From the cell containing the given text, extract its center point as (x, y) coordinate. 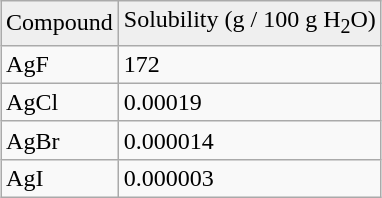
172 (250, 64)
Compound (60, 23)
AgI (60, 178)
AgBr (60, 140)
0.000014 (250, 140)
Solubility (g / 100 g H2O) (250, 23)
AgF (60, 64)
0.00019 (250, 102)
0.000003 (250, 178)
AgCl (60, 102)
